Find where the given text appears and provide that cell's center as [X, Y] coordinate. 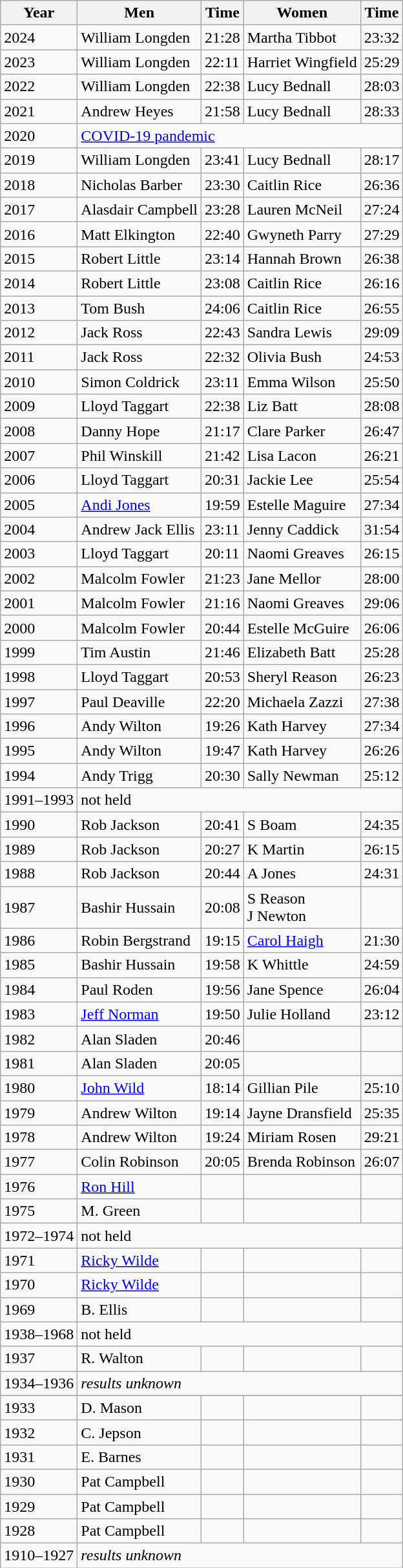
Tim Austin [139, 652]
COVID-19 pandemic [240, 136]
19:24 [223, 1138]
2006 [39, 480]
Matt Elkington [139, 234]
Jackie Lee [302, 480]
1930 [39, 1481]
28:00 [382, 578]
2022 [39, 87]
2015 [39, 259]
2011 [39, 357]
Emma Wilson [302, 382]
2019 [39, 160]
22:43 [223, 333]
1997 [39, 701]
2024 [39, 37]
29:21 [382, 1138]
1989 [39, 849]
1981 [39, 1063]
Paul Deaville [139, 701]
22:20 [223, 701]
2004 [39, 529]
R. Walton [139, 1359]
21:16 [223, 603]
2017 [39, 209]
Martha Tibbot [302, 37]
1980 [39, 1088]
1976 [39, 1187]
1979 [39, 1112]
28:03 [382, 87]
John Wild [139, 1088]
27:24 [382, 209]
19:58 [223, 965]
A Jones [302, 874]
22:32 [223, 357]
1985 [39, 965]
18:14 [223, 1088]
Year [39, 13]
20:46 [223, 1039]
1931 [39, 1457]
1932 [39, 1432]
21:28 [223, 37]
Paul Roden [139, 990]
24:59 [382, 965]
23:30 [223, 185]
2020 [39, 136]
Jayne Dransfield [302, 1112]
20:27 [223, 849]
C. Jepson [139, 1432]
2013 [39, 308]
24:31 [382, 874]
24:53 [382, 357]
2008 [39, 431]
2018 [39, 185]
23:32 [382, 37]
2005 [39, 505]
2001 [39, 603]
Elizabeth Batt [302, 652]
20:30 [223, 776]
Andi Jones [139, 505]
Jane Mellor [302, 578]
B. Ellis [139, 1309]
19:26 [223, 726]
2003 [39, 554]
1938–1968 [39, 1334]
24:35 [382, 825]
1995 [39, 751]
21:17 [223, 431]
26:04 [382, 990]
26:38 [382, 259]
25:54 [382, 480]
1991–1993 [39, 800]
26:26 [382, 751]
Jane Spence [302, 990]
Simon Coldrick [139, 382]
1934–1936 [39, 1383]
K Martin [302, 849]
Michaela Zazzi [302, 701]
Gwyneth Parry [302, 234]
21:58 [223, 111]
1990 [39, 825]
1972–1974 [39, 1236]
Jeff Norman [139, 1014]
2014 [39, 283]
Colin Robinson [139, 1162]
28:08 [382, 407]
Men [139, 13]
19:59 [223, 505]
2016 [39, 234]
20:41 [223, 825]
1937 [39, 1359]
25:35 [382, 1112]
21:46 [223, 652]
23:41 [223, 160]
E. Barnes [139, 1457]
Jenny Caddick [302, 529]
29:09 [382, 333]
Alasdair Campbell [139, 209]
24:06 [223, 308]
Harriet Wingfield [302, 62]
S ReasonJ Newton [302, 907]
Andrew Heyes [139, 111]
1984 [39, 990]
Tom Bush [139, 308]
1988 [39, 874]
2007 [39, 456]
23:28 [223, 209]
Andy Trigg [139, 776]
M. Green [139, 1211]
29:06 [382, 603]
26:16 [382, 283]
26:55 [382, 308]
Lauren McNeil [302, 209]
2009 [39, 407]
26:06 [382, 628]
20:53 [223, 677]
Brenda Robinson [302, 1162]
1986 [39, 940]
Andrew Jack Ellis [139, 529]
21:30 [382, 940]
Estelle McGuire [302, 628]
1971 [39, 1260]
1999 [39, 652]
20:08 [223, 907]
1969 [39, 1309]
2012 [39, 333]
20:31 [223, 480]
28:17 [382, 160]
Miriam Rosen [302, 1138]
26:07 [382, 1162]
27:38 [382, 701]
Danny Hope [139, 431]
20:11 [223, 554]
2021 [39, 111]
21:23 [223, 578]
Ron Hill [139, 1187]
1933 [39, 1408]
1998 [39, 677]
1982 [39, 1039]
1996 [39, 726]
2010 [39, 382]
Hannah Brown [302, 259]
1994 [39, 776]
2000 [39, 628]
27:29 [382, 234]
23:14 [223, 259]
31:54 [382, 529]
Women [302, 13]
Nicholas Barber [139, 185]
25:12 [382, 776]
Gillian Pile [302, 1088]
2023 [39, 62]
Sheryl Reason [302, 677]
1928 [39, 1531]
Phil Winskill [139, 456]
1929 [39, 1507]
23:12 [382, 1014]
26:23 [382, 677]
Liz Batt [302, 407]
22:11 [223, 62]
22:40 [223, 234]
K Whittle [302, 965]
19:15 [223, 940]
Clare Parker [302, 431]
25:50 [382, 382]
Estelle Maguire [302, 505]
Lisa Lacon [302, 456]
Sally Newman [302, 776]
25:28 [382, 652]
19:14 [223, 1112]
26:36 [382, 185]
Sandra Lewis [302, 333]
1987 [39, 907]
25:10 [382, 1088]
23:08 [223, 283]
21:42 [223, 456]
28:33 [382, 111]
1978 [39, 1138]
1970 [39, 1285]
S Boam [302, 825]
Julie Holland [302, 1014]
Carol Haigh [302, 940]
1977 [39, 1162]
19:50 [223, 1014]
19:47 [223, 751]
D. Mason [139, 1408]
1975 [39, 1211]
19:56 [223, 990]
Robin Bergstrand [139, 940]
26:47 [382, 431]
26:21 [382, 456]
25:29 [382, 62]
2002 [39, 578]
Olivia Bush [302, 357]
1910–1927 [39, 1556]
1983 [39, 1014]
